Identify which cell holds the provided text, then report its (X, Y) central coordinate. 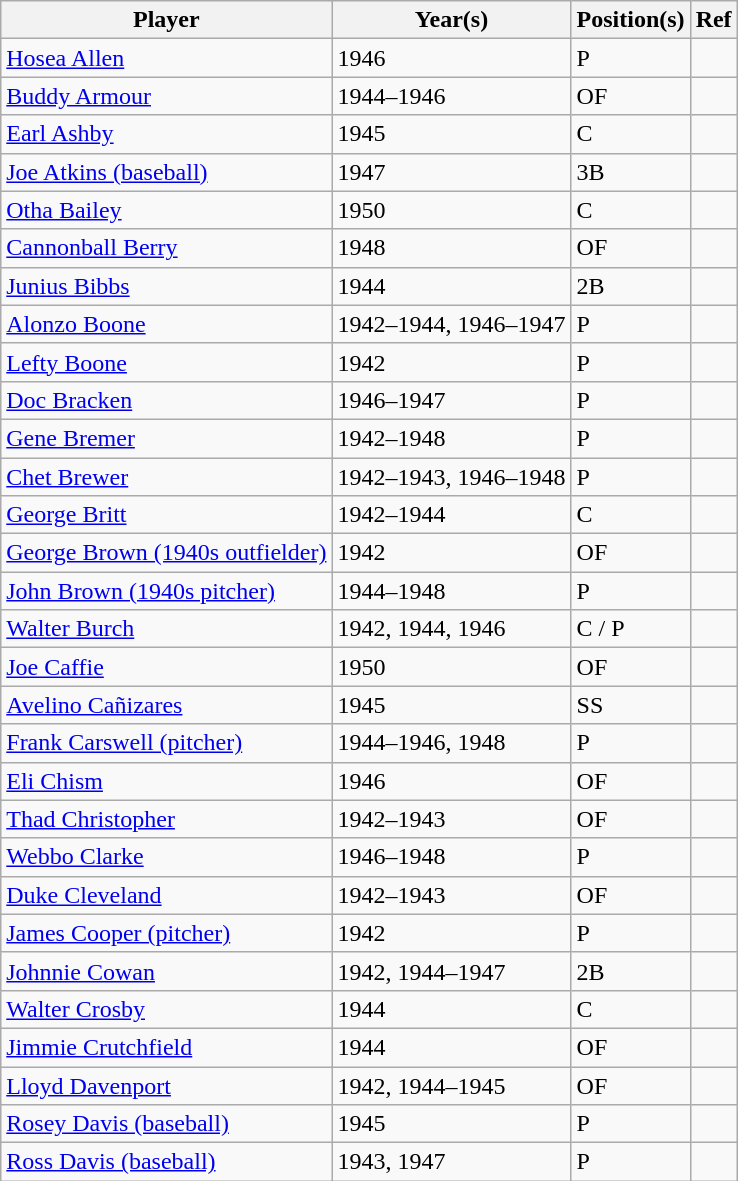
C / P (630, 629)
George Brown (1940s outfielder) (166, 553)
Duke Cleveland (166, 895)
Position(s) (630, 20)
Eli Chism (166, 781)
Joe Atkins (baseball) (166, 172)
Lloyd Davenport (166, 1085)
Jimmie Crutchfield (166, 1047)
1942, 1944, 1946 (452, 629)
1948 (452, 248)
Walter Burch (166, 629)
1943, 1947 (452, 1162)
Gene Bremer (166, 438)
Chet Brewer (166, 477)
1942–1944 (452, 515)
George Britt (166, 515)
Alonzo Boone (166, 324)
1942–1948 (452, 438)
1942–1944, 1946–1947 (452, 324)
1942, 1944–1945 (452, 1085)
Player (166, 20)
1944–1946 (452, 96)
Rosey Davis (baseball) (166, 1124)
Frank Carswell (pitcher) (166, 743)
1946–1947 (452, 400)
Joe Caffie (166, 667)
James Cooper (pitcher) (166, 933)
Johnnie Cowan (166, 971)
SS (630, 705)
Lefty Boone (166, 362)
3B (630, 172)
Year(s) (452, 20)
1947 (452, 172)
1944–1946, 1948 (452, 743)
1942–1943, 1946–1948 (452, 477)
John Brown (1940s pitcher) (166, 591)
Cannonball Berry (166, 248)
1944–1948 (452, 591)
Otha Bailey (166, 210)
Webbo Clarke (166, 857)
Walter Crosby (166, 1009)
Buddy Armour (166, 96)
Doc Bracken (166, 400)
1942, 1944–1947 (452, 971)
1946–1948 (452, 857)
Hosea Allen (166, 58)
Ross Davis (baseball) (166, 1162)
Thad Christopher (166, 819)
Earl Ashby (166, 134)
Junius Bibbs (166, 286)
Avelino Cañizares (166, 705)
Ref (714, 20)
